Find where the given text appears and provide that cell's center as [X, Y] coordinate. 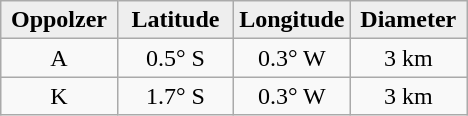
K [59, 96]
1.7° S [175, 96]
Longitude [292, 20]
A [59, 58]
Oppolzer [59, 20]
Latitude [175, 20]
Diameter [408, 20]
0.5° S [175, 58]
